Identify which cell holds the provided text, then report its (X, Y) central coordinate. 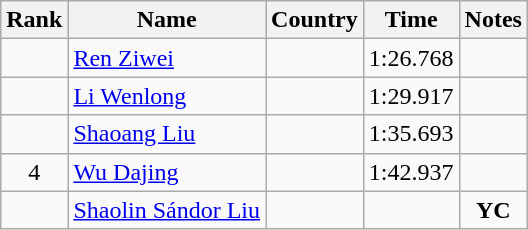
YC (493, 210)
4 (34, 172)
1:29.917 (411, 96)
Ren Ziwei (167, 58)
Shaoang Liu (167, 134)
Li Wenlong (167, 96)
Notes (493, 20)
Rank (34, 20)
Time (411, 20)
Country (315, 20)
Wu Dajing (167, 172)
Name (167, 20)
1:35.693 (411, 134)
Shaolin Sándor Liu (167, 210)
1:26.768 (411, 58)
1:42.937 (411, 172)
